Provide the (X, Y) coordinate of the cell's center where the given text is located.  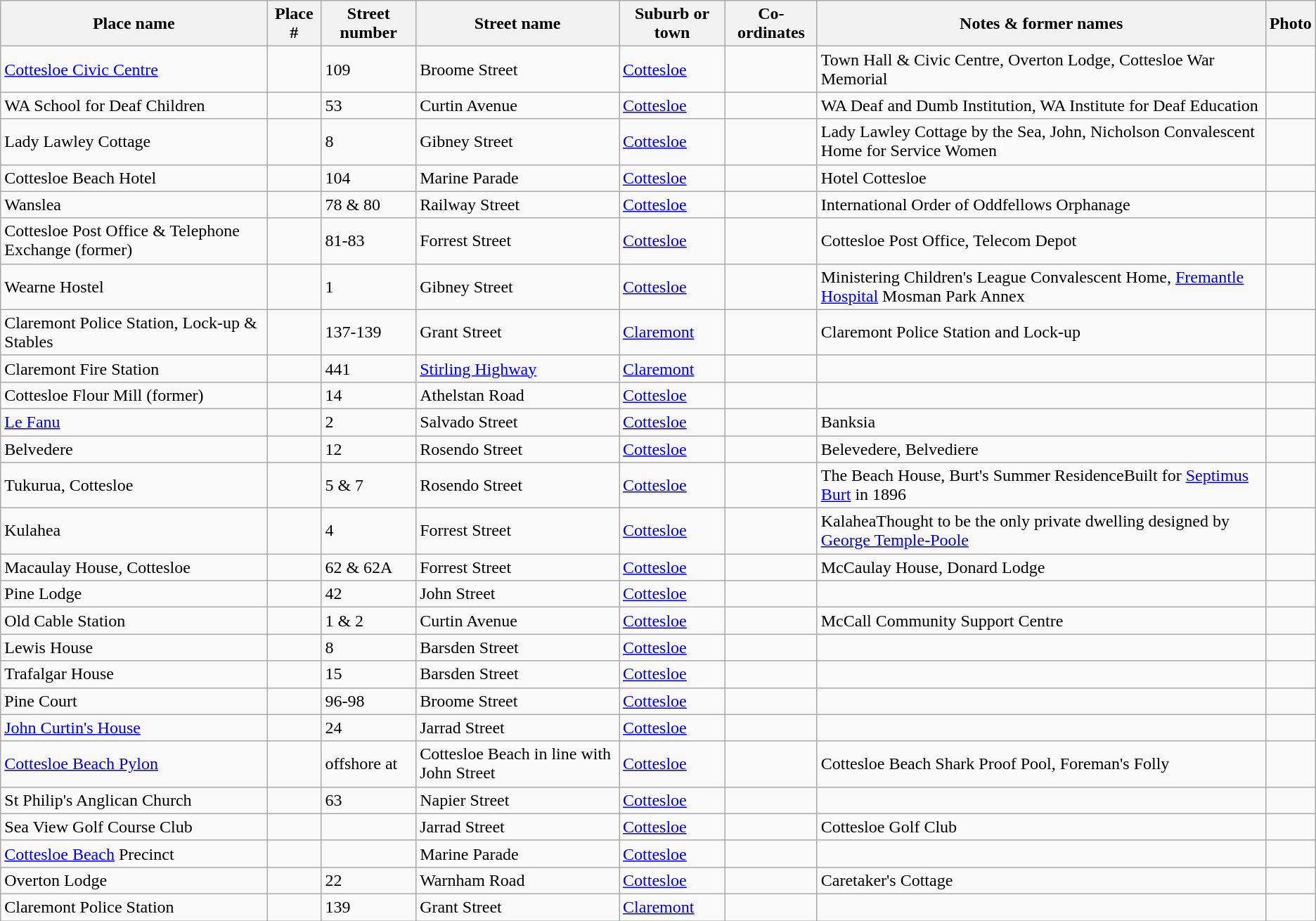
Wearne Hostel (134, 287)
Stirling Highway (517, 368)
St Philip's Anglican Church (134, 800)
Town Hall & Civic Centre, Overton Lodge, Cottesloe War Memorial (1041, 69)
Cottesloe Beach Hotel (134, 178)
5 & 7 (368, 485)
Le Fanu (134, 422)
Sea View Golf Course Club (134, 827)
139 (368, 907)
Banksia (1041, 422)
Claremont Police Station (134, 907)
Cottesloe Beach in line with John Street (517, 764)
WA School for Deaf Children (134, 105)
Belvedere (134, 449)
The Beach House, Burt's Summer ResidenceBuilt for Septimus Burt in 1896 (1041, 485)
Photo (1291, 24)
Lady Lawley Cottage by the Sea, John, Nicholson Convalescent Home for Service Women (1041, 142)
Suburb or town (672, 24)
63 (368, 800)
Warnham Road (517, 880)
Trafalgar House (134, 674)
Cottesloe Beach Precinct (134, 854)
Salvado Street (517, 422)
John Curtin's House (134, 728)
53 (368, 105)
2 (368, 422)
Macaulay House, Cottesloe (134, 567)
Pine Lodge (134, 594)
McCall Community Support Centre (1041, 621)
Cottesloe Beach Pylon (134, 764)
Cottesloe Civic Centre (134, 69)
1 & 2 (368, 621)
Pine Court (134, 701)
441 (368, 368)
Street name (517, 24)
International Order of Oddfellows Orphanage (1041, 205)
104 (368, 178)
Belevedere, Belvediere (1041, 449)
Lady Lawley Cottage (134, 142)
Cottesloe Post Office & Telephone Exchange (former) (134, 240)
Claremont Fire Station (134, 368)
137-139 (368, 332)
Hotel Cottesloe (1041, 178)
1 (368, 287)
24 (368, 728)
Place # (294, 24)
Tukurua, Cottesloe (134, 485)
Co-ordinates (772, 24)
22 (368, 880)
Caretaker's Cottage (1041, 880)
Cottesloe Golf Club (1041, 827)
4 (368, 532)
Kulahea (134, 532)
62 & 62A (368, 567)
Claremont Police Station, Lock-up & Stables (134, 332)
Railway Street (517, 205)
McCaulay House, Donard Lodge (1041, 567)
Athelstan Road (517, 395)
offshore at (368, 764)
Cottesloe Beach Shark Proof Pool, Foreman's Folly (1041, 764)
42 (368, 594)
14 (368, 395)
Cottesloe Post Office, Telecom Depot (1041, 240)
12 (368, 449)
Lewis House (134, 648)
Napier Street (517, 800)
KalaheaThought to be the only private dwelling designed by George Temple-Poole (1041, 532)
109 (368, 69)
Claremont Police Station and Lock-up (1041, 332)
Overton Lodge (134, 880)
Ministering Children's League Convalescent Home, Fremantle Hospital Mosman Park Annex (1041, 287)
Wanslea (134, 205)
Notes & former names (1041, 24)
78 & 80 (368, 205)
81-83 (368, 240)
Street number (368, 24)
John Street (517, 594)
WA Deaf and Dumb Institution, WA Institute for Deaf Education (1041, 105)
Cottesloe Flour Mill (former) (134, 395)
96-98 (368, 701)
Place name (134, 24)
Old Cable Station (134, 621)
15 (368, 674)
